Locate the cell with the specified text and output its (X, Y) center coordinate. 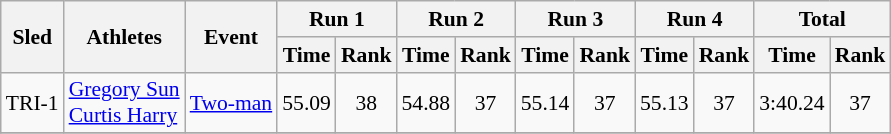
Two-man (232, 102)
Total (822, 19)
38 (366, 102)
Run 4 (694, 19)
Run 2 (456, 19)
55.13 (664, 102)
Athletes (124, 36)
54.88 (426, 102)
55.09 (306, 102)
TRI-1 (32, 102)
Gregory SunCurtis Harry (124, 102)
Sled (32, 36)
Run 3 (576, 19)
3:40.24 (792, 102)
Event (232, 36)
55.14 (546, 102)
Run 1 (336, 19)
